Locate the cell with the specified text and output its (x, y) center coordinate. 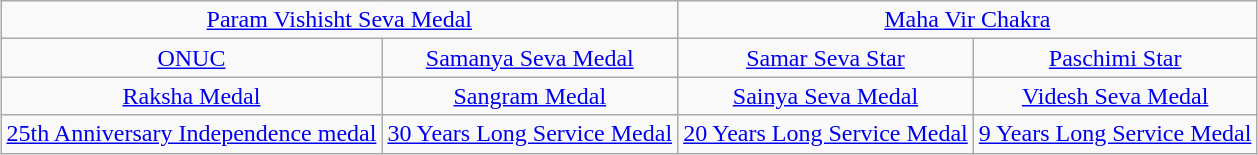
Videsh Seva Medal (1115, 96)
25th Anniversary Independence medal (192, 134)
Sangram Medal (530, 96)
ONUC (192, 58)
30 Years Long Service Medal (530, 134)
Sainya Seva Medal (826, 96)
Raksha Medal (192, 96)
20 Years Long Service Medal (826, 134)
Samar Seva Star (826, 58)
Samanya Seva Medal (530, 58)
Paschimi Star (1115, 58)
Maha Vir Chakra (968, 20)
Param Vishisht Seva Medal (340, 20)
9 Years Long Service Medal (1115, 134)
